For the text-containing cell, return its midpoint in (x, y) coordinate format. 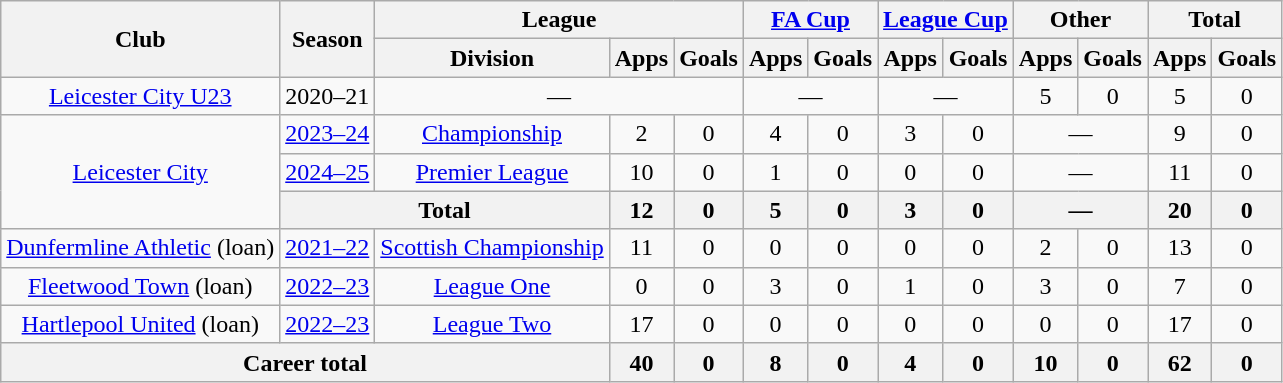
Other (1080, 20)
2023–24 (328, 134)
9 (1180, 134)
Season (328, 39)
Leicester City U23 (140, 96)
FA Cup (810, 20)
Fleetwood Town (loan) (140, 286)
Division (492, 58)
62 (1180, 362)
12 (641, 210)
7 (1180, 286)
2020–21 (328, 96)
20 (1180, 210)
Scottish Championship (492, 248)
Championship (492, 134)
2024–25 (328, 172)
Hartlepool United (loan) (140, 324)
Leicester City (140, 172)
Career total (305, 362)
13 (1180, 248)
League One (492, 286)
Premier League (492, 172)
40 (641, 362)
Dunfermline Athletic (loan) (140, 248)
2021–22 (328, 248)
League Two (492, 324)
League Cup (946, 20)
League (560, 20)
8 (775, 362)
Club (140, 39)
